Return the [X, Y] coordinate for the center point of the cell that contains the specified text.  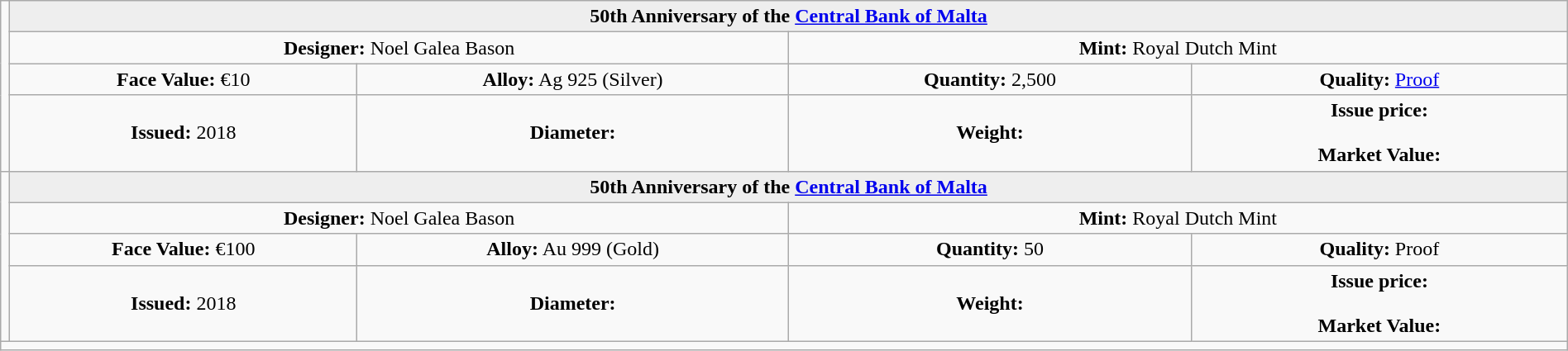
Face Value: €10 [184, 79]
Alloy: Au 999 (Gold) [573, 249]
Alloy: Ag 925 (Silver) [573, 79]
Quantity: 50 [989, 249]
Face Value: €100 [184, 249]
Quantity: 2,500 [989, 79]
